Locate the cell with the specified text and output its (x, y) center coordinate. 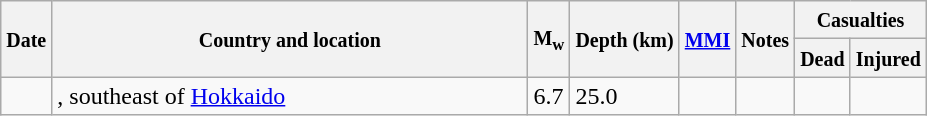
Dead (823, 58)
Country and location (290, 39)
Casualties (861, 20)
Notes (766, 39)
Mw (549, 39)
MMI (708, 39)
25.0 (624, 96)
Depth (km) (624, 39)
Injured (888, 58)
Date (26, 39)
, southeast of Hokkaido (290, 96)
6.7 (549, 96)
